Pinpoint the cell where the given text exists, returning its [x, y] midpoint coordinate. 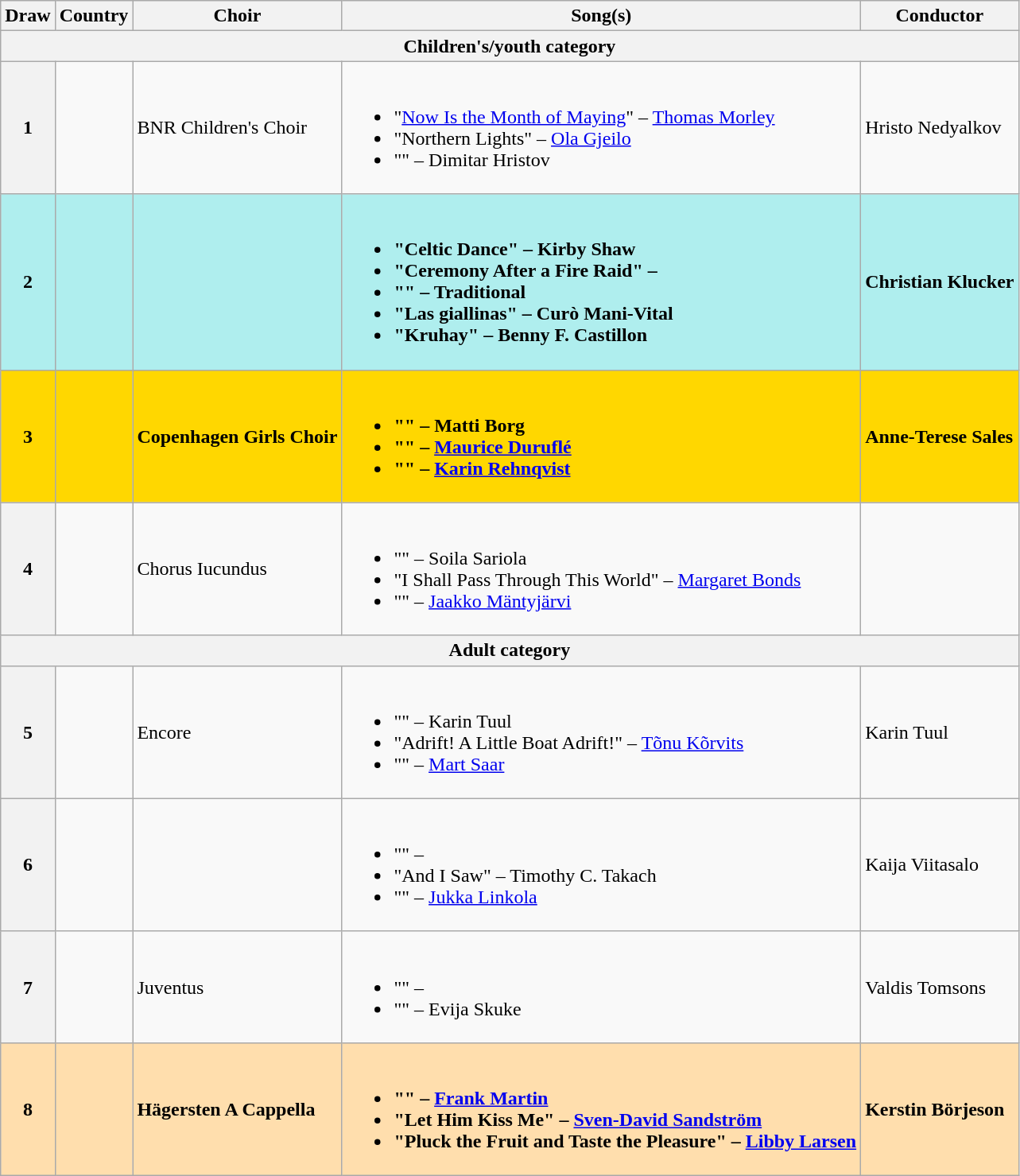
"" – Matti Borg"" – Maurice Duruflé"" – Karin Rehnqvist [601, 436]
"" – Soila Sariola"I Shall Pass Through This World" – Margaret Bonds"" – Jaakko Mäntyjärvi [601, 569]
Children's/youth category [510, 46]
Conductor [940, 16]
3 [28, 436]
"Celtic Dance" – Kirby Shaw"Ceremony After a Fire Raid" – "" – Traditional"Las giallinas" – Curò Mani-Vital"Kruhay" – Benny F. Castillon [601, 281]
Valdis Tomsons [940, 987]
Anne-Terese Sales [940, 436]
4 [28, 569]
Kaija Viitasalo [940, 865]
"" – "" – Evija Skuke [601, 987]
"" – Frank Martin"Let Him Kiss Me" – Sven-David Sandström"Pluck the Fruit and Taste the Pleasure" – Libby Larsen [601, 1108]
"" – "And I Saw" – Timothy C. Takach"" – Jukka Linkola [601, 865]
Choir [237, 16]
Adult category [510, 650]
Juventus [237, 987]
Hägersten A Cappella [237, 1108]
Hristo Nedyalkov [940, 127]
"Now Is the Month of Maying" – Thomas Morley"Northern Lights" – Ola Gjeilo"" – Dimitar Hristov [601, 127]
Encore [237, 732]
Christian Klucker [940, 281]
"" – Karin Tuul"Adrift! A Little Boat Adrift!" – Tõnu Kõrvits"" – Mart Saar [601, 732]
Kerstin Börjeson [940, 1108]
1 [28, 127]
Chorus Iucundus [237, 569]
2 [28, 281]
Copenhagen Girls Choir [237, 436]
BNR Children's Choir [237, 127]
Draw [28, 16]
Karin Tuul [940, 732]
6 [28, 865]
7 [28, 987]
Country [94, 16]
5 [28, 732]
Song(s) [601, 16]
8 [28, 1108]
